Output the [x, y] coordinate of the center of the cell containing the given text.  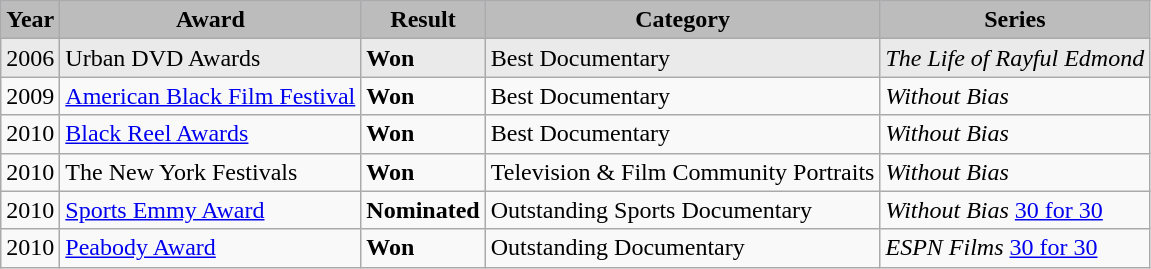
Award [210, 20]
Year [30, 20]
The New York Festivals [210, 172]
ESPN Films 30 for 30 [1015, 248]
Outstanding Documentary [682, 248]
Outstanding Sports Documentary [682, 210]
Without Bias 30 for 30 [1015, 210]
Series [1015, 20]
Urban DVD Awards [210, 58]
Category [682, 20]
American Black Film Festival [210, 96]
Television & Film Community Portraits [682, 172]
Nominated [423, 210]
Result [423, 20]
Black Reel Awards [210, 134]
The Life of Rayful Edmond [1015, 58]
Peabody Award [210, 248]
2006 [30, 58]
2009 [30, 96]
Sports Emmy Award [210, 210]
